From the cell containing the given text, extract its center point as [x, y] coordinate. 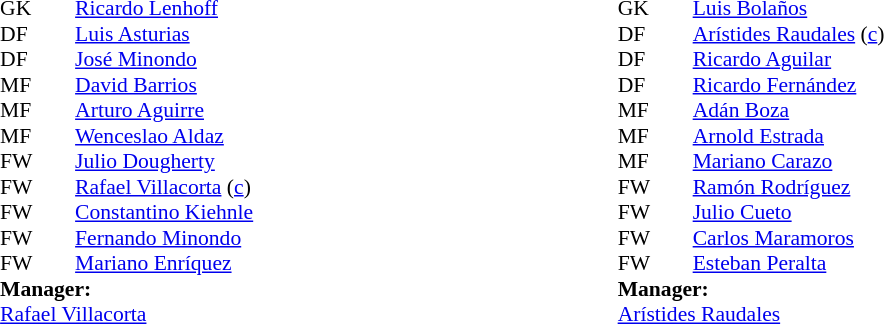
Constantino Kiehnle [164, 213]
David Barrios [164, 85]
Luis Asturias [164, 34]
Julio Dougherty [164, 161]
José Minondo [164, 59]
Wenceslao Aldaz [164, 136]
Fernando Minondo [164, 238]
Mariano Enríquez [164, 263]
Rafael Villacorta (c) [164, 187]
Manager: [126, 289]
Arturo Aguirre [164, 111]
